Locate the cell with the specified text and output its [X, Y] center coordinate. 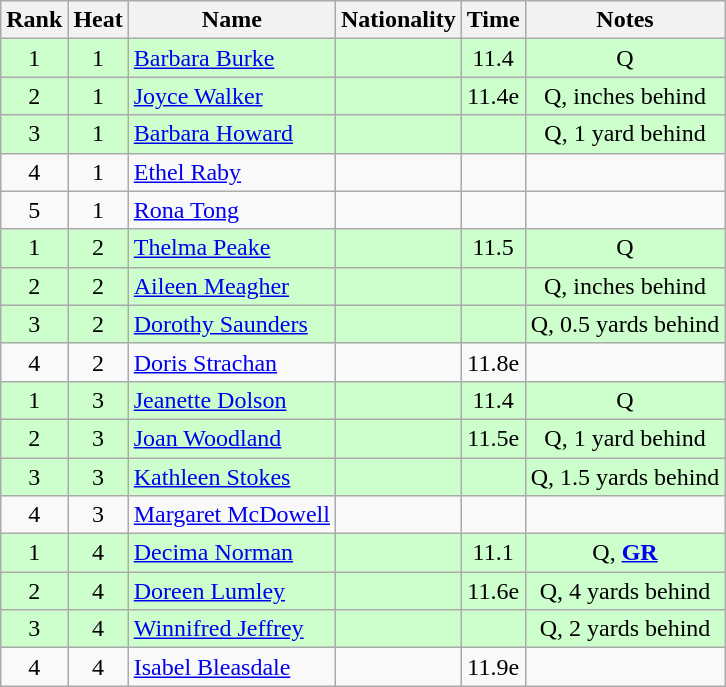
Time [493, 20]
Thelma Peake [232, 248]
Nationality [398, 20]
Name [232, 20]
5 [34, 210]
Doreen Lumley [232, 591]
11.9e [493, 667]
Notes [625, 20]
Q, 4 yards behind [625, 591]
Heat [98, 20]
Dorothy Saunders [232, 324]
Kathleen Stokes [232, 477]
Joyce Walker [232, 96]
Joan Woodland [232, 438]
11.4e [493, 96]
Aileen Meagher [232, 286]
11.1 [493, 553]
Barbara Howard [232, 134]
11.8e [493, 362]
11.5 [493, 248]
Q, GR [625, 553]
11.6e [493, 591]
Jeanette Dolson [232, 400]
Isabel Bleasdale [232, 667]
Barbara Burke [232, 58]
Q, 0.5 yards behind [625, 324]
Rona Tong [232, 210]
11.5e [493, 438]
Decima Norman [232, 553]
Doris Strachan [232, 362]
Rank [34, 20]
Ethel Raby [232, 172]
Q, 1.5 yards behind [625, 477]
Margaret McDowell [232, 515]
Q, 2 yards behind [625, 629]
Winnifred Jeffrey [232, 629]
